Return (X, Y) of the center of cell containing provided text 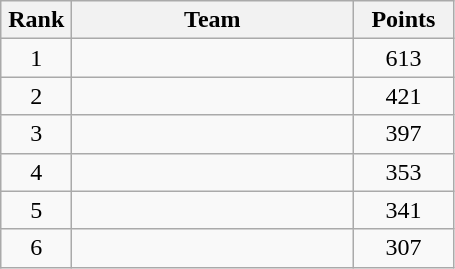
Points (404, 20)
2 (36, 96)
613 (404, 58)
341 (404, 210)
421 (404, 96)
4 (36, 172)
353 (404, 172)
5 (36, 210)
307 (404, 248)
1 (36, 58)
397 (404, 134)
6 (36, 248)
Team (212, 20)
Rank (36, 20)
3 (36, 134)
